Provide the (X, Y) coordinate of the cell's center where the given text is located.  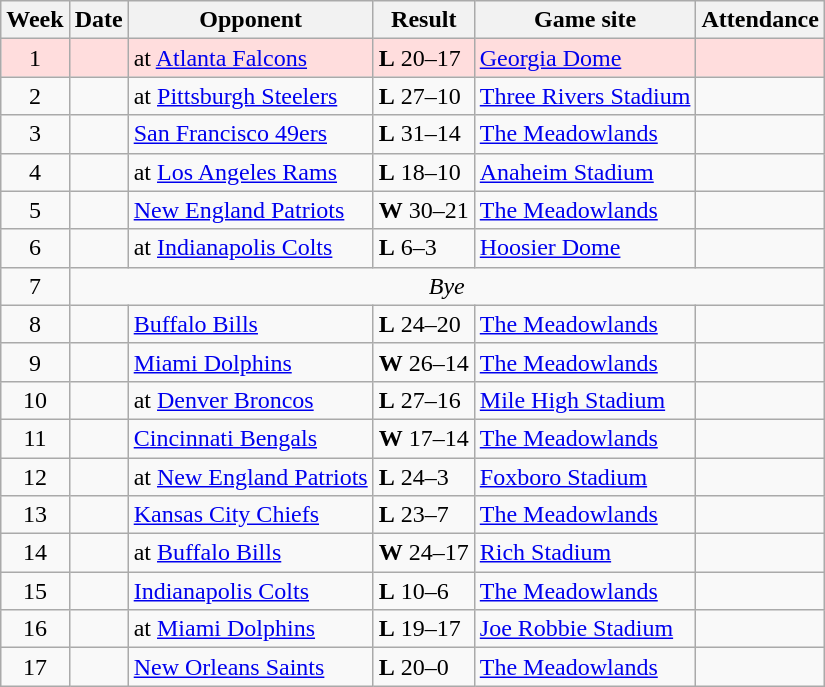
Date (98, 20)
at New England Patriots (250, 477)
at Indianapolis Colts (250, 248)
8 (35, 324)
13 (35, 515)
L 24–20 (424, 324)
Hoosier Dome (585, 248)
Indianapolis Colts (250, 591)
Foxboro Stadium (585, 477)
Opponent (250, 20)
L 18–10 (424, 172)
2 (35, 96)
Game site (585, 20)
9 (35, 362)
New England Patriots (250, 210)
Kansas City Chiefs (250, 515)
4 (35, 172)
15 (35, 591)
Cincinnati Bengals (250, 438)
L 20–17 (424, 58)
W 26–14 (424, 362)
L 27–10 (424, 96)
1 (35, 58)
Georgia Dome (585, 58)
12 (35, 477)
6 (35, 248)
10 (35, 400)
Three Rivers Stadium (585, 96)
Attendance (760, 20)
Result (424, 20)
3 (35, 134)
W 30–21 (424, 210)
17 (35, 667)
Buffalo Bills (250, 324)
Bye (446, 286)
at Pittsburgh Steelers (250, 96)
11 (35, 438)
W 17–14 (424, 438)
L 23–7 (424, 515)
at Los Angeles Rams (250, 172)
W 24–17 (424, 553)
L 31–14 (424, 134)
L 24–3 (424, 477)
7 (35, 286)
at Buffalo Bills (250, 553)
L 6–3 (424, 248)
at Miami Dolphins (250, 629)
16 (35, 629)
at Atlanta Falcons (250, 58)
Miami Dolphins (250, 362)
at Denver Broncos (250, 400)
Joe Robbie Stadium (585, 629)
Mile High Stadium (585, 400)
Rich Stadium (585, 553)
L 19–17 (424, 629)
Anaheim Stadium (585, 172)
L 20–0 (424, 667)
San Francisco 49ers (250, 134)
L 27–16 (424, 400)
L 10–6 (424, 591)
5 (35, 210)
New Orleans Saints (250, 667)
Week (35, 20)
14 (35, 553)
